Output the (x, y) coordinate of the center of the cell containing the given text.  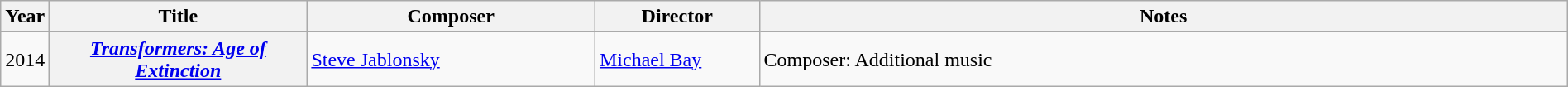
Steve Jablonsky (452, 60)
Transformers: Age of Extinction (179, 60)
2014 (25, 60)
Notes (1163, 17)
Director (676, 17)
Michael Bay (676, 60)
Composer: Additional music (1163, 60)
Year (25, 17)
Composer (452, 17)
Title (179, 17)
